Output the (X, Y) coordinate of the center of the cell containing the given text.  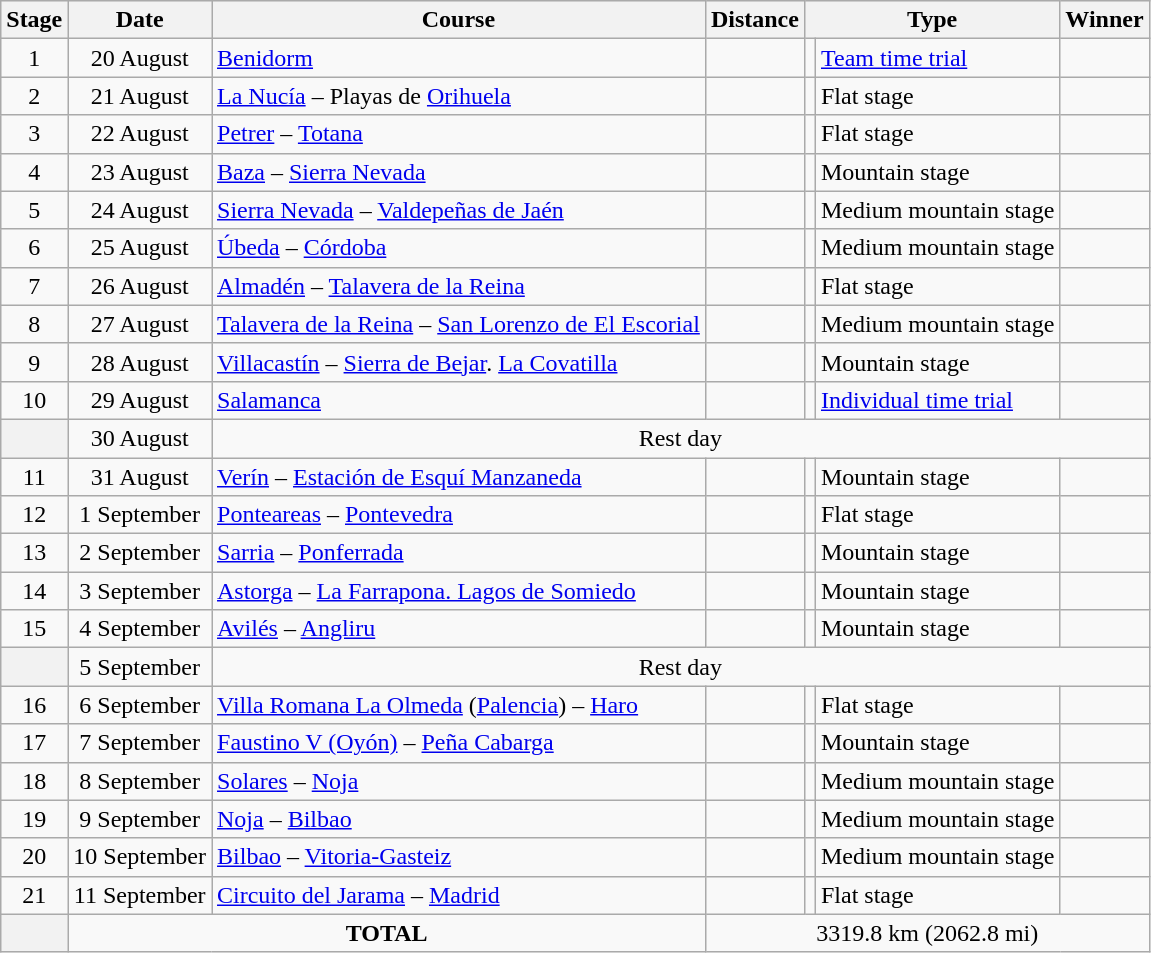
10 (34, 400)
7 September (140, 743)
Sierra Nevada – Valdepeñas de Jaén (459, 210)
31 August (140, 477)
Circuito del Jarama – Madrid (459, 895)
8 (34, 324)
20 August (140, 58)
11 (34, 477)
Winner (1104, 20)
Stage (34, 20)
Sarria – Ponferrada (459, 553)
9 September (140, 819)
10 September (140, 857)
19 (34, 819)
Ponteareas – Pontevedra (459, 515)
26 August (140, 286)
Noja – Bilbao (459, 819)
Type (932, 20)
22 August (140, 134)
Úbeda – Córdoba (459, 248)
Benidorm (459, 58)
20 (34, 857)
2 (34, 96)
29 August (140, 400)
6 September (140, 705)
Avilés – Angliru (459, 629)
Bilbao – Vitoria-Gasteiz (459, 857)
3 September (140, 591)
Villa Romana La Olmeda (Palencia) – Haro (459, 705)
2 September (140, 553)
16 (34, 705)
1 (34, 58)
3319.8 km (2062.8 mi) (927, 933)
Team time trial (937, 58)
18 (34, 781)
Course (459, 20)
Faustino V (Oyón) – Peña Cabarga (459, 743)
6 (34, 248)
14 (34, 591)
13 (34, 553)
28 August (140, 362)
1 September (140, 515)
4 (34, 172)
Individual time trial (937, 400)
23 August (140, 172)
Distance (754, 20)
15 (34, 629)
Baza – Sierra Nevada (459, 172)
8 September (140, 781)
5 September (140, 667)
Petrer – Totana (459, 134)
27 August (140, 324)
5 (34, 210)
4 September (140, 629)
Date (140, 20)
Astorga – La Farrapona. Lagos de Somiedo (459, 591)
21 August (140, 96)
Talavera de la Reina – San Lorenzo de El Escorial (459, 324)
3 (34, 134)
11 September (140, 895)
17 (34, 743)
Villacastín – Sierra de Bejar. La Covatilla (459, 362)
24 August (140, 210)
La Nucía – Playas de Orihuela (459, 96)
30 August (140, 438)
25 August (140, 248)
Verín – Estación de Esquí Manzaneda (459, 477)
Almadén – Talavera de la Reina (459, 286)
Solares – Noja (459, 781)
21 (34, 895)
7 (34, 286)
Salamanca (459, 400)
9 (34, 362)
TOTAL (387, 933)
12 (34, 515)
